Identify which cell holds the provided text, then report its [x, y] central coordinate. 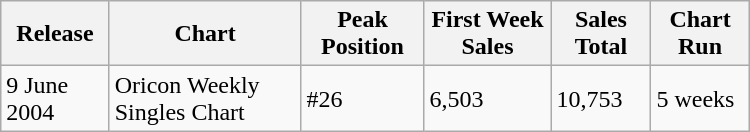
6,503 [488, 98]
Release [55, 34]
Peak Position [362, 34]
5 weeks [700, 98]
Oricon Weekly Singles Chart [205, 98]
9 June 2004 [55, 98]
Chart Run [700, 34]
10,753 [601, 98]
Sales Total [601, 34]
#26 [362, 98]
First Week Sales [488, 34]
Chart [205, 34]
